Return the [X, Y] coordinate for the center point of the cell that contains the specified text.  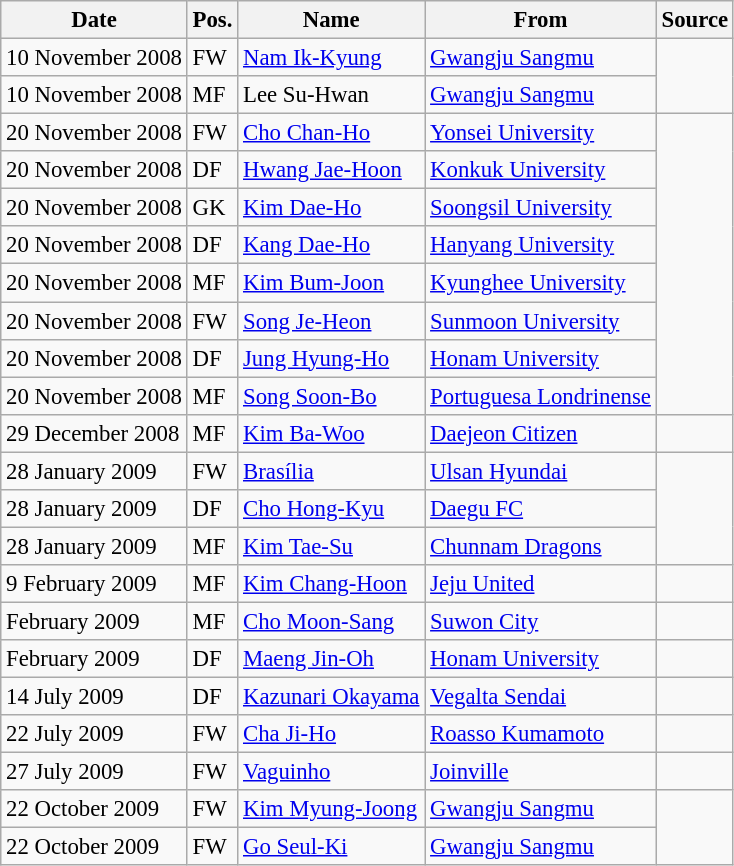
Chunnam Dragons [540, 546]
Source [694, 20]
Suwon City [540, 621]
Song Je-Heon [332, 321]
Vaguinho [332, 772]
Name [332, 20]
22 July 2009 [94, 734]
14 July 2009 [94, 697]
Kim Myung-Joong [332, 809]
Yonsei University [540, 133]
Ulsan Hyundai [540, 471]
Kazunari Okayama [332, 697]
Portuguesa Londrinense [540, 396]
Nam Ik-Kyung [332, 58]
Roasso Kumamoto [540, 734]
Joinville [540, 772]
Kim Ba-Woo [332, 433]
Sunmoon University [540, 321]
Daegu FC [540, 509]
Cho Moon-Sang [332, 621]
Hanyang University [540, 245]
Cho Hong-Kyu [332, 509]
Kim Tae-Su [332, 546]
27 July 2009 [94, 772]
9 February 2009 [94, 584]
Vegalta Sendai [540, 697]
Jung Hyung-Ho [332, 358]
Konkuk University [540, 170]
Soongsil University [540, 208]
Brasília [332, 471]
Maeng Jin-Oh [332, 659]
Song Soon-Bo [332, 396]
Daejeon Citizen [540, 433]
Kim Chang-Hoon [332, 584]
Date [94, 20]
29 December 2008 [94, 433]
Pos. [212, 20]
Kim Dae-Ho [332, 208]
Kang Dae-Ho [332, 245]
Lee Su-Hwan [332, 95]
From [540, 20]
Cho Chan-Ho [332, 133]
Kim Bum-Joon [332, 283]
Hwang Jae-Hoon [332, 170]
Cha Ji-Ho [332, 734]
Jeju United [540, 584]
GK [212, 208]
Kyunghee University [540, 283]
Go Seul-Ki [332, 847]
